Capture the cell that displays the provided text and extract its (x, y) central coordinate. 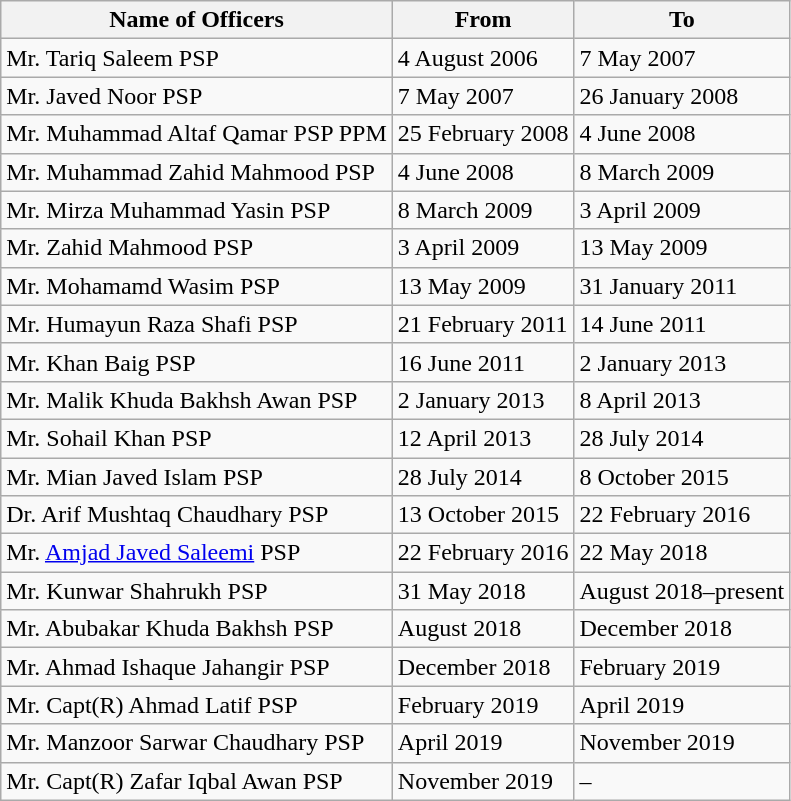
16 June 2011 (483, 362)
Mr. Manzoor Sarwar Chaudhary PSP (197, 743)
To (682, 20)
Mr. Mirza Muhammad Yasin PSP (197, 210)
Mr. Capt(R) Zafar Iqbal Awan PSP (197, 781)
14 June 2011 (682, 324)
Mr. Amjad Javed Saleemi PSP (197, 553)
Mr. Javed Noor PSP (197, 96)
Mr. Muhammad Altaf Qamar PSP PPM (197, 134)
Mr. Khan Baig PSP (197, 362)
Mr. Abubakar Khuda Bakhsh PSP (197, 629)
8 April 2013 (682, 400)
Dr. Arif Mushtaq Chaudhary PSP (197, 515)
31 January 2011 (682, 286)
Mr. Tariq Saleem PSP (197, 58)
From (483, 20)
August 2018 (483, 629)
Mr. Mian Javed Islam PSP (197, 477)
31 May 2018 (483, 591)
Mr. Muhammad Zahid Mahmood PSP (197, 172)
Mr. Malik Khuda Bakhsh Awan PSP (197, 400)
Mr. Mohamamd Wasim PSP (197, 286)
8 October 2015 (682, 477)
4 August 2006 (483, 58)
13 October 2015 (483, 515)
26 January 2008 (682, 96)
Mr. Sohail Khan PSP (197, 438)
Mr. Capt(R) Ahmad Latif PSP (197, 705)
25 February 2008 (483, 134)
Mr. Kunwar Shahrukh PSP (197, 591)
Name of Officers (197, 20)
– (682, 781)
August 2018–present (682, 591)
Mr. Ahmad Ishaque Jahangir PSP (197, 667)
21 February 2011 (483, 324)
Mr. Zahid Mahmood PSP (197, 248)
12 April 2013 (483, 438)
Mr. Humayun Raza Shafi PSP (197, 324)
22 May 2018 (682, 553)
